Search for the cell housing the specified text and yield its [X, Y] center coordinate. 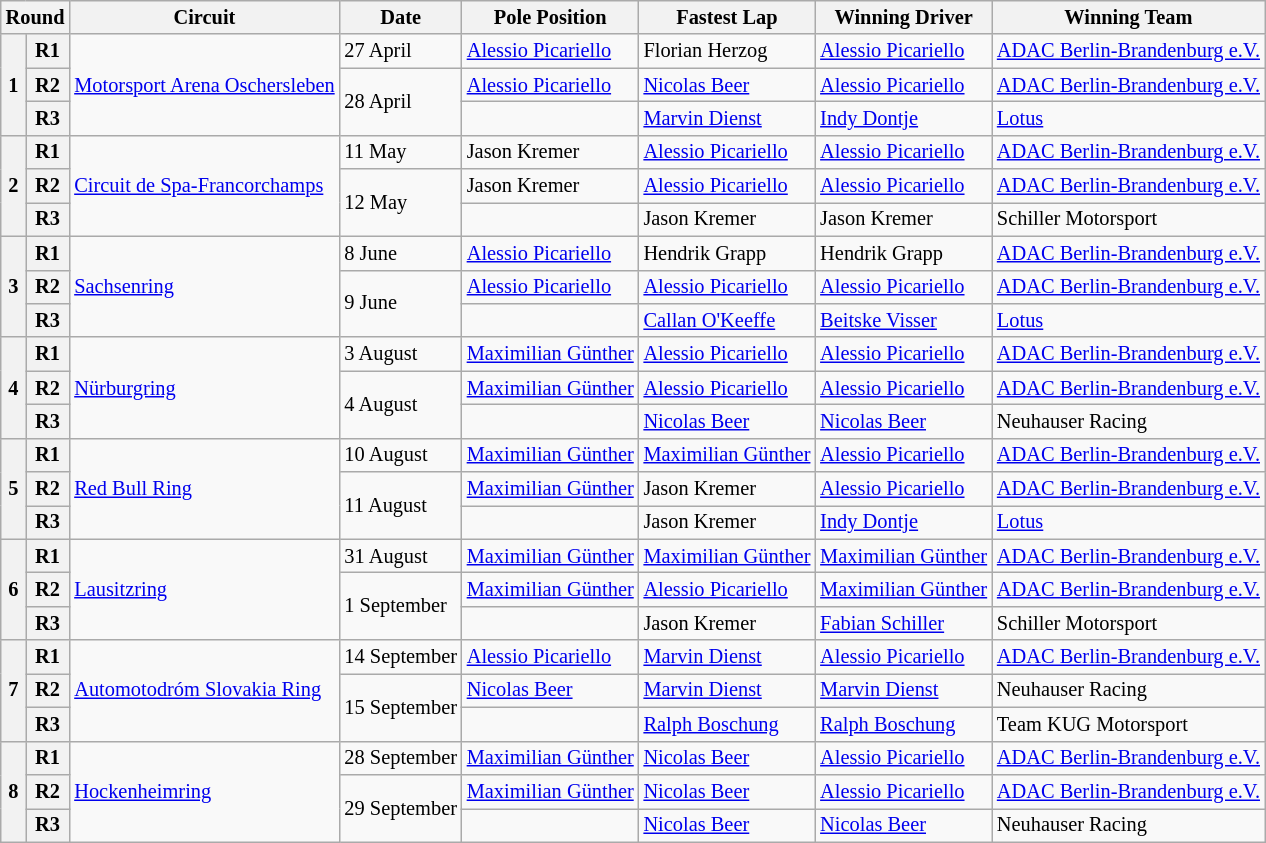
31 August [400, 556]
Callan O'Keeffe [728, 320]
Date [400, 17]
11 May [400, 152]
3 August [400, 354]
1 September [400, 606]
8 June [400, 253]
Motorsport Arena Oschersleben [204, 84]
28 April [400, 102]
Winning Driver [904, 17]
4 [14, 388]
11 August [400, 506]
27 April [400, 51]
28 September [400, 758]
29 September [400, 808]
Lausitzring [204, 590]
Pole Position [550, 17]
Florian Herzog [728, 51]
Beitske Visser [904, 320]
15 September [400, 706]
Fastest Lap [728, 17]
2 [14, 186]
1 [14, 84]
5 [14, 488]
3 [14, 286]
Hockenheimring [204, 792]
Winning Team [1128, 17]
7 [14, 690]
9 June [400, 304]
8 [14, 792]
Team KUG Motorsport [1128, 724]
Fabian Schiller [904, 623]
12 May [400, 202]
10 August [400, 455]
Sachsenring [204, 286]
Automotodróm Slovakia Ring [204, 690]
4 August [400, 404]
Nürburgring [204, 388]
Circuit [204, 17]
Red Bull Ring [204, 488]
Circuit de Spa-Francorchamps [204, 186]
14 September [400, 657]
6 [14, 590]
Round [36, 17]
